Provide the [X, Y] coordinate of the cell's center where the given text is located.  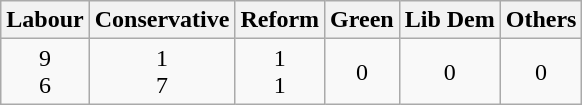
Conservative [162, 20]
Green [362, 20]
Reform [280, 20]
Others [541, 20]
17 [162, 72]
11 [280, 72]
Labour [45, 20]
Lib Dem [450, 20]
96 [45, 72]
